Return the [X, Y] coordinate for the center point of the cell that contains the specified text.  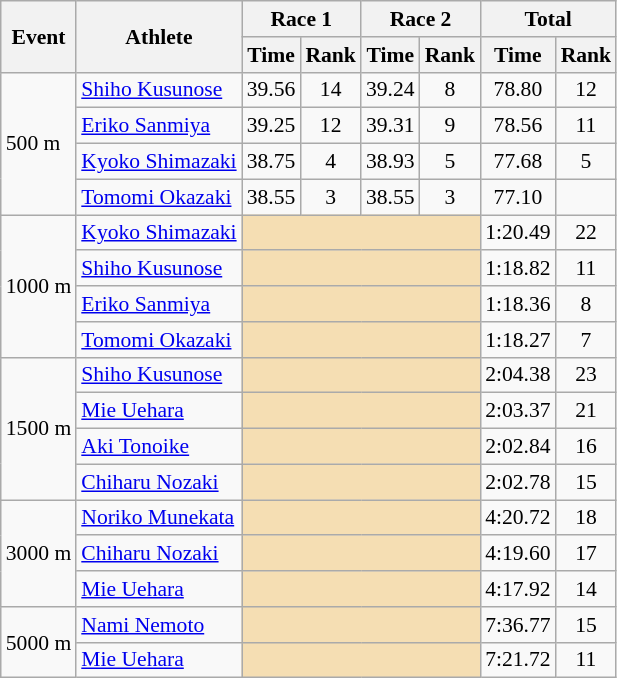
39.25 [272, 126]
Athlete [158, 36]
4:17.92 [518, 589]
Total [548, 19]
21 [586, 411]
7 [586, 340]
1000 m [38, 286]
2:02.78 [518, 482]
Nami Nemoto [158, 625]
4:19.60 [518, 554]
38.75 [272, 162]
2:02.84 [518, 447]
78.80 [518, 90]
2:03.37 [518, 411]
18 [586, 518]
4:20.72 [518, 518]
78.56 [518, 126]
Race 1 [302, 19]
4 [330, 162]
38.93 [390, 162]
16 [586, 447]
39.24 [390, 90]
39.31 [390, 126]
1:18.36 [518, 304]
23 [586, 375]
1:20.49 [518, 233]
77.68 [518, 162]
500 m [38, 143]
5000 m [38, 642]
17 [586, 554]
1:18.82 [518, 269]
Event [38, 36]
9 [450, 126]
3000 m [38, 554]
2:04.38 [518, 375]
39.56 [272, 90]
7:36.77 [518, 625]
77.10 [518, 197]
1500 m [38, 428]
Race 2 [420, 19]
7:21.72 [518, 660]
22 [586, 233]
Aki Tonoike [158, 447]
Noriko Munekata [158, 518]
1:18.27 [518, 340]
